Determine the [x, y] coordinate at the center of the cell enclosing the given text.  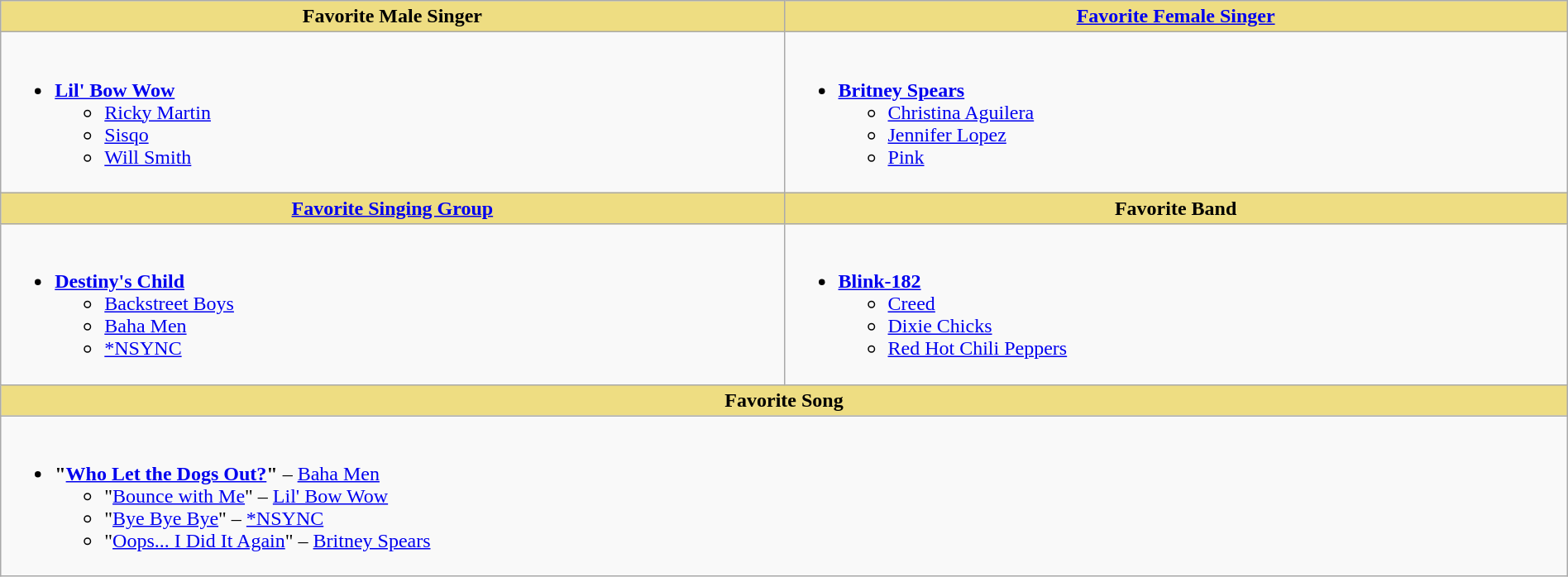
Favorite Female Singer [1176, 17]
Britney SpearsChristina AguileraJennifer LopezPink [1176, 112]
Favorite Male Singer [392, 17]
Favorite Singing Group [392, 208]
Lil' Bow WowRicky MartinSisqoWill Smith [392, 112]
Destiny's ChildBackstreet BoysBaha Men*NSYNC [392, 304]
Favorite Band [1176, 208]
Blink-182CreedDixie ChicksRed Hot Chili Peppers [1176, 304]
"Who Let the Dogs Out?" – Baha Men"Bounce with Me" – Lil' Bow Wow"Bye Bye Bye" – *NSYNC"Oops... I Did It Again" – Britney Spears [784, 496]
Favorite Song [784, 400]
